Find where the given text appears and provide that cell's center as (x, y) coordinate. 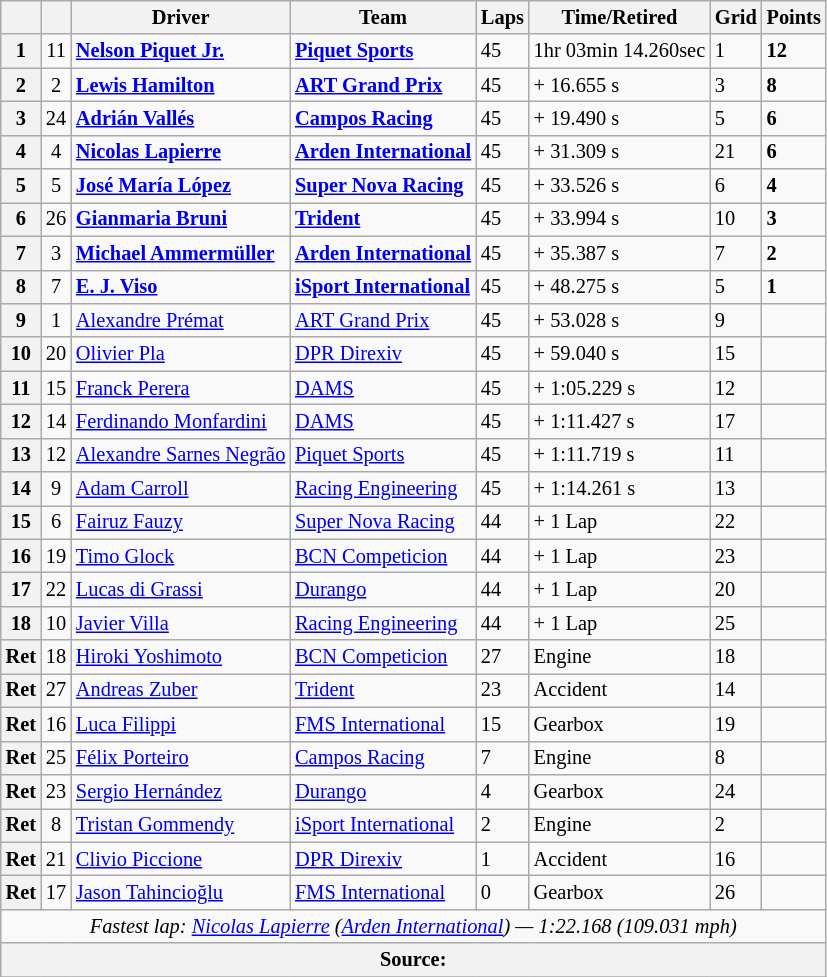
Laps (502, 17)
+ 19.490 s (620, 118)
Olivier Pla (180, 354)
Fairuz Fauzy (180, 522)
Source: (414, 960)
Points (794, 17)
1hr 03min 14.260sec (620, 51)
+ 1:05.229 s (620, 388)
Timo Glock (180, 556)
Adrián Vallés (180, 118)
Grid (736, 17)
+ 31.309 s (620, 152)
Gianmaria Bruni (180, 219)
0 (502, 892)
Javier Villa (180, 623)
Ferdinando Monfardini (180, 421)
Sergio Hernández (180, 791)
+ 1:14.261 s (620, 489)
+ 1:11.719 s (620, 455)
Lucas di Grassi (180, 589)
+ 33.526 s (620, 186)
Luca Filippi (180, 724)
Alexandre Sarnes Negrão (180, 455)
Félix Porteiro (180, 758)
José María López (180, 186)
+ 33.994 s (620, 219)
+ 35.387 s (620, 253)
+ 48.275 s (620, 287)
Lewis Hamilton (180, 85)
Jason Tahincioğlu (180, 892)
Franck Perera (180, 388)
Team (383, 17)
Tristan Gommendy (180, 825)
+ 1:11.427 s (620, 421)
Nelson Piquet Jr. (180, 51)
Hiroki Yoshimoto (180, 657)
E. J. Viso (180, 287)
Fastest lap: Nicolas Lapierre (Arden International) — 1:22.168 (109.031 mph) (414, 926)
Clivio Piccione (180, 859)
Driver (180, 17)
Nicolas Lapierre (180, 152)
+ 59.040 s (620, 354)
+ 53.028 s (620, 320)
Time/Retired (620, 17)
Alexandre Prémat (180, 320)
Andreas Zuber (180, 690)
Michael Ammermüller (180, 253)
+ 16.655 s (620, 85)
Adam Carroll (180, 489)
